Scan for the cell matching the given text and deliver its [x, y] coordinate at center. 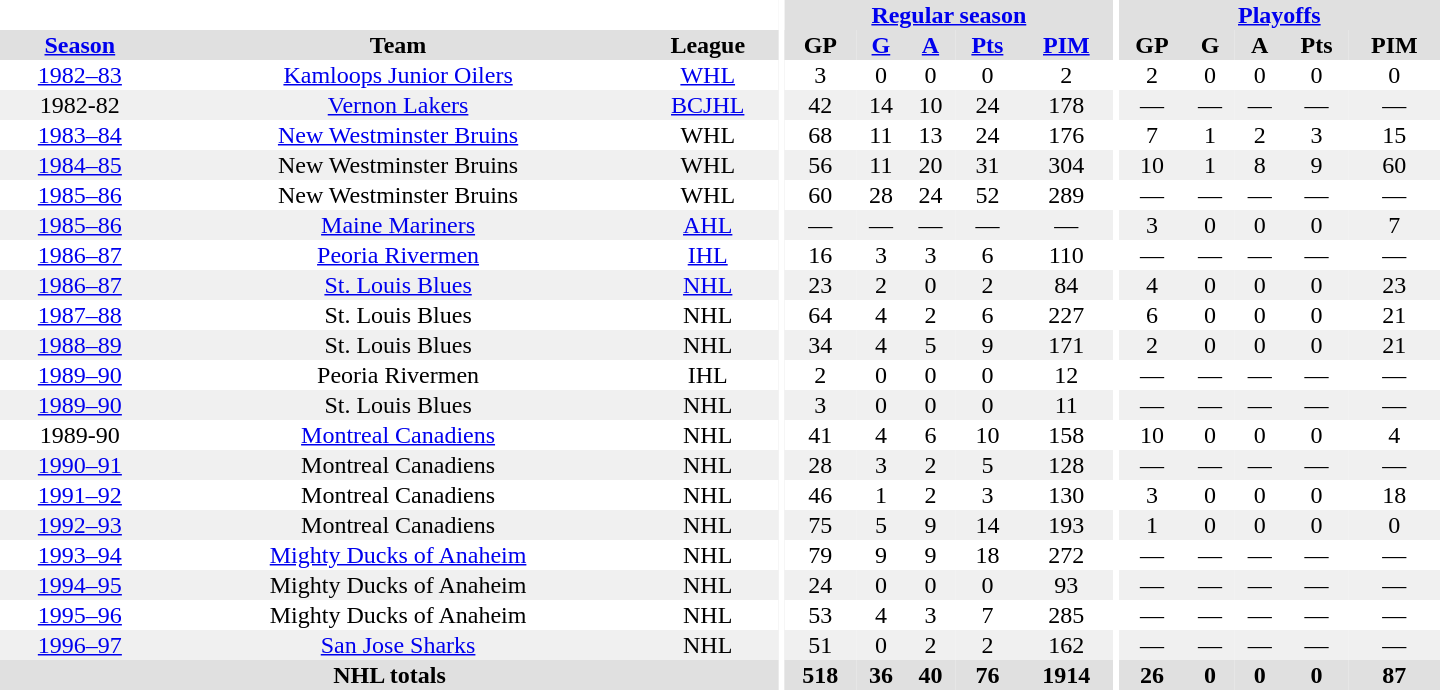
110 [1067, 255]
1994–95 [80, 585]
158 [1067, 435]
289 [1067, 195]
Maine Mariners [398, 225]
Playoffs [1280, 15]
Team [398, 45]
42 [821, 105]
193 [1067, 525]
40 [931, 675]
15 [1394, 135]
84 [1067, 285]
San Jose Sharks [398, 645]
1991–92 [80, 495]
56 [821, 165]
52 [987, 195]
16 [821, 255]
Vernon Lakers [398, 105]
87 [1394, 675]
227 [1067, 315]
1990–91 [80, 465]
128 [1067, 465]
20 [931, 165]
1984–85 [80, 165]
1993–94 [80, 555]
162 [1067, 645]
1987–88 [80, 315]
League [708, 45]
176 [1067, 135]
NHL totals [390, 675]
26 [1152, 675]
8 [1260, 165]
BCJHL [708, 105]
53 [821, 615]
Regular season [950, 15]
Kamloops Junior Oilers [398, 75]
272 [1067, 555]
518 [821, 675]
93 [1067, 585]
178 [1067, 105]
76 [987, 675]
64 [821, 315]
1989-90 [80, 435]
130 [1067, 495]
1988–89 [80, 345]
AHL [708, 225]
68 [821, 135]
41 [821, 435]
1983–84 [80, 135]
304 [1067, 165]
1995–96 [80, 615]
285 [1067, 615]
1982–83 [80, 75]
1982-82 [80, 105]
13 [931, 135]
1914 [1067, 675]
12 [1067, 375]
46 [821, 495]
171 [1067, 345]
1996–97 [80, 645]
1992–93 [80, 525]
34 [821, 345]
51 [821, 645]
79 [821, 555]
31 [987, 165]
75 [821, 525]
Season [80, 45]
36 [881, 675]
